Identify which cell holds the provided text, then report its (x, y) central coordinate. 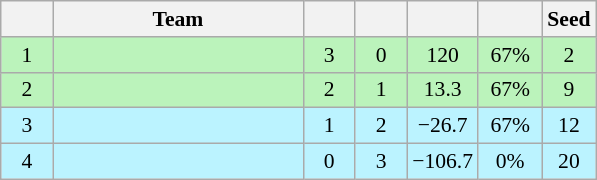
20 (568, 162)
0% (510, 162)
13.3 (442, 90)
Team (178, 19)
−106.7 (442, 162)
−26.7 (442, 126)
120 (442, 55)
12 (568, 126)
4 (27, 162)
9 (568, 90)
Seed (568, 19)
